Return the [x, y] coordinate for the center point of the cell that contains the specified text.  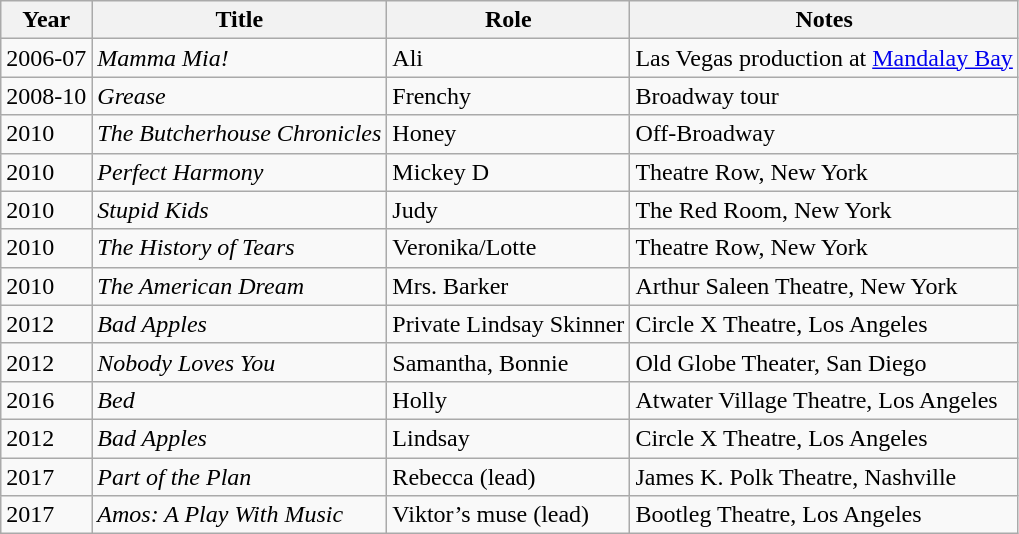
Arthur Saleen Theatre, New York [824, 286]
Las Vegas production at Mandalay Bay [824, 58]
2008-10 [46, 96]
James K. Polk Theatre, Nashville [824, 477]
Stupid Kids [240, 210]
Role [508, 20]
Bootleg Theatre, Los Angeles [824, 515]
Judy [508, 210]
Notes [824, 20]
2006-07 [46, 58]
Broadway tour [824, 96]
Year [46, 20]
Honey [508, 134]
Mrs. Barker [508, 286]
Off-Broadway [824, 134]
The American Dream [240, 286]
Atwater Village Theatre, Los Angeles [824, 400]
Viktor’s muse (lead) [508, 515]
Private Lindsay Skinner [508, 324]
Ali [508, 58]
The Butcherhouse Chronicles [240, 134]
Veronika/Lotte [508, 248]
Grease [240, 96]
Old Globe Theater, San Diego [824, 362]
Holly [508, 400]
Mickey D [508, 172]
Lindsay [508, 438]
Bed [240, 400]
Perfect Harmony [240, 172]
Part of the Plan [240, 477]
Amos: A Play With Music [240, 515]
Rebecca (lead) [508, 477]
2016 [46, 400]
The Red Room, New York [824, 210]
Samantha, Bonnie [508, 362]
Mamma Mia! [240, 58]
Title [240, 20]
The History of Tears [240, 248]
Frenchy [508, 96]
Nobody Loves You [240, 362]
